Scan for the cell matching the given text and deliver its (x, y) coordinate at center. 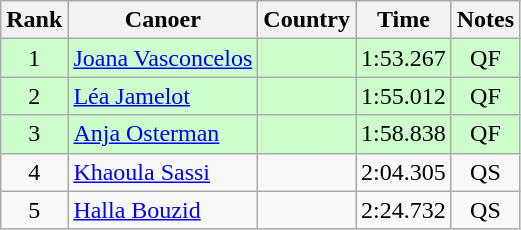
Time (404, 20)
Country (307, 20)
2:04.305 (404, 172)
1:58.838 (404, 134)
Khaoula Sassi (163, 172)
4 (34, 172)
Rank (34, 20)
Léa Jamelot (163, 96)
1 (34, 58)
Anja Osterman (163, 134)
Notes (485, 20)
2:24.732 (404, 210)
Halla Bouzid (163, 210)
3 (34, 134)
5 (34, 210)
Canoer (163, 20)
Joana Vasconcelos (163, 58)
1:53.267 (404, 58)
2 (34, 96)
1:55.012 (404, 96)
